For the text-containing cell, return its midpoint in [x, y] coordinate format. 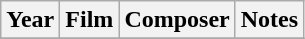
Year [30, 20]
Composer [177, 20]
Notes [269, 20]
Film [90, 20]
